Return (x, y) of the center of cell containing provided text 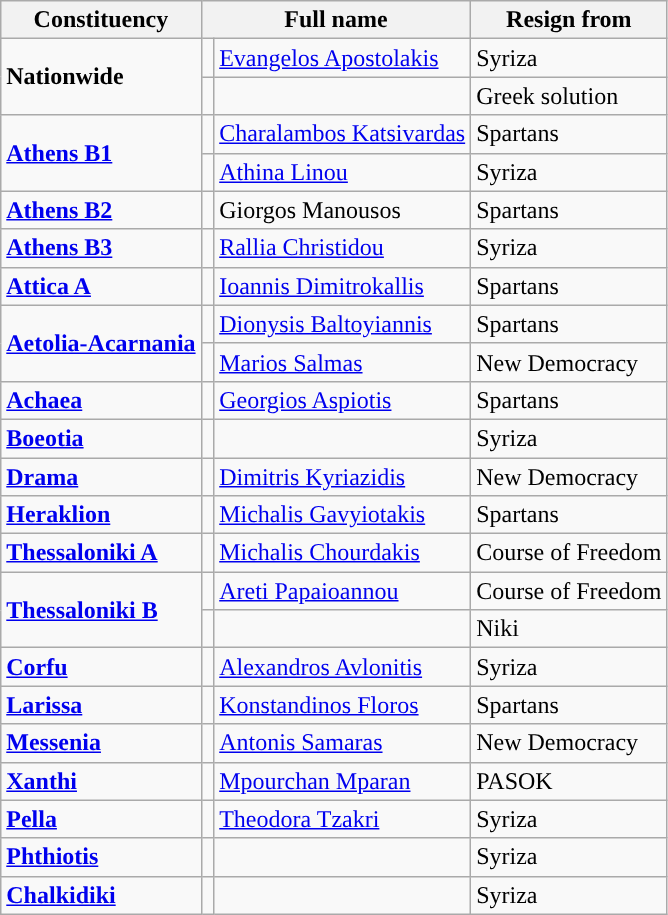
Chalkidiki (101, 895)
Evangelos Apostolakis (342, 58)
PASOK (569, 781)
Michalis Chourdakis (342, 553)
Attica A (101, 286)
Niki (569, 629)
Athens B1 (101, 153)
Full name (336, 20)
Messenia (101, 743)
Ioannis Dimitrokallis (342, 286)
Rallia Christidou (342, 248)
Heraklion (101, 515)
Achaea (101, 400)
Giorgos Manousos (342, 210)
Constituency (101, 20)
Michalis Gavyiotakis (342, 515)
Athens B3 (101, 248)
Georgios Aspiotis (342, 400)
Thessaloniki B (101, 610)
Phthiotis (101, 857)
Greek solution (569, 96)
Dionysis Baltoyiannis (342, 324)
Theodora Tzakri (342, 819)
Antonis Samaras (342, 743)
Thessaloniki A (101, 553)
Pella (101, 819)
Nationwide (101, 77)
Xanthi (101, 781)
Athens B2 (101, 210)
Drama (101, 477)
Aetolia-Acarnania (101, 343)
Athina Linou (342, 172)
Larissa (101, 705)
Corfu (101, 667)
Dimitris Kyriazidis (342, 477)
Mpourchan Mparan (342, 781)
Boeotia (101, 438)
Marios Salmas (342, 362)
Resign from (569, 20)
Charalambos Katsivardas (342, 134)
Alexandros Avlonitis (342, 667)
Konstandinos Floros (342, 705)
Areti Papaioannou (342, 591)
